Locate the cell with the specified text and output its (X, Y) center coordinate. 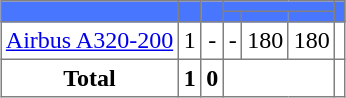
0 (212, 78)
Airbus A320-200 (90, 41)
Total (90, 78)
